Output the [X, Y] coordinate of the center of the cell containing the given text.  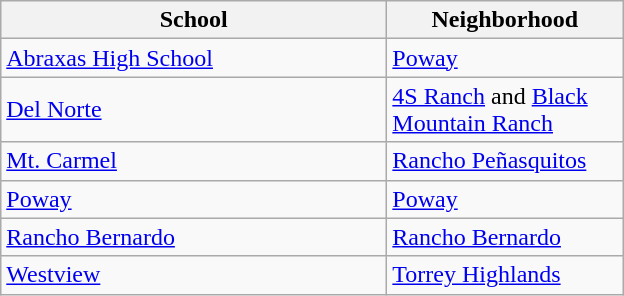
Torrey Highlands [505, 275]
School [194, 20]
Westview [194, 275]
Neighborhood [505, 20]
Abraxas High School [194, 58]
Mt. Carmel [194, 161]
4S Ranch and Black Mountain Ranch [505, 110]
Del Norte [194, 110]
Rancho Peñasquitos [505, 161]
